Identify which cell holds the provided text, then report its (x, y) central coordinate. 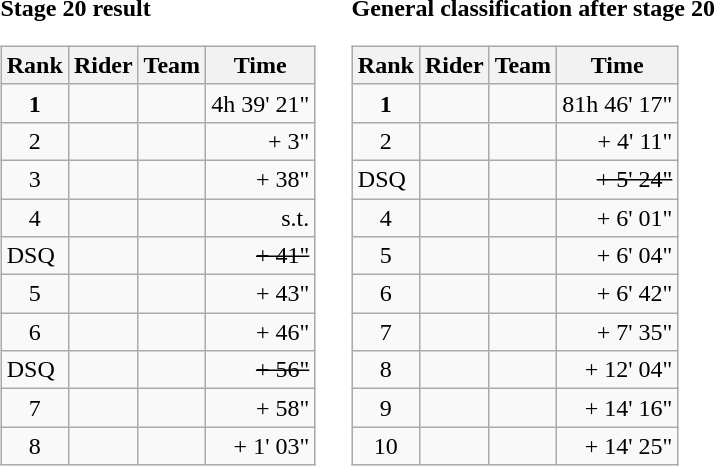
+ 3" (260, 141)
+ 14' 16" (618, 408)
+ 58" (260, 408)
+ 4' 11" (618, 141)
+ 38" (260, 179)
+ 5' 24" (618, 179)
9 (386, 408)
81h 46' 17" (618, 103)
+ 46" (260, 332)
+ 14' 25" (618, 446)
s.t. (260, 217)
+ 12' 04" (618, 370)
+ 6' 42" (618, 294)
10 (386, 446)
+ 6' 01" (618, 217)
+ 56" (260, 370)
4h 39' 21" (260, 103)
+ 6' 04" (618, 256)
+ 7' 35" (618, 332)
+ 43" (260, 294)
3 (34, 179)
+ 1' 03" (260, 446)
+ 41" (260, 256)
